Detect which cell encompasses the target text, then output its [X, Y] center coordinate. 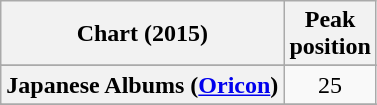
25 [330, 85]
Chart (2015) [142, 34]
Japanese Albums (Oricon) [142, 85]
Peakposition [330, 34]
